Output the [x, y] coordinate of the center of the cell containing the given text.  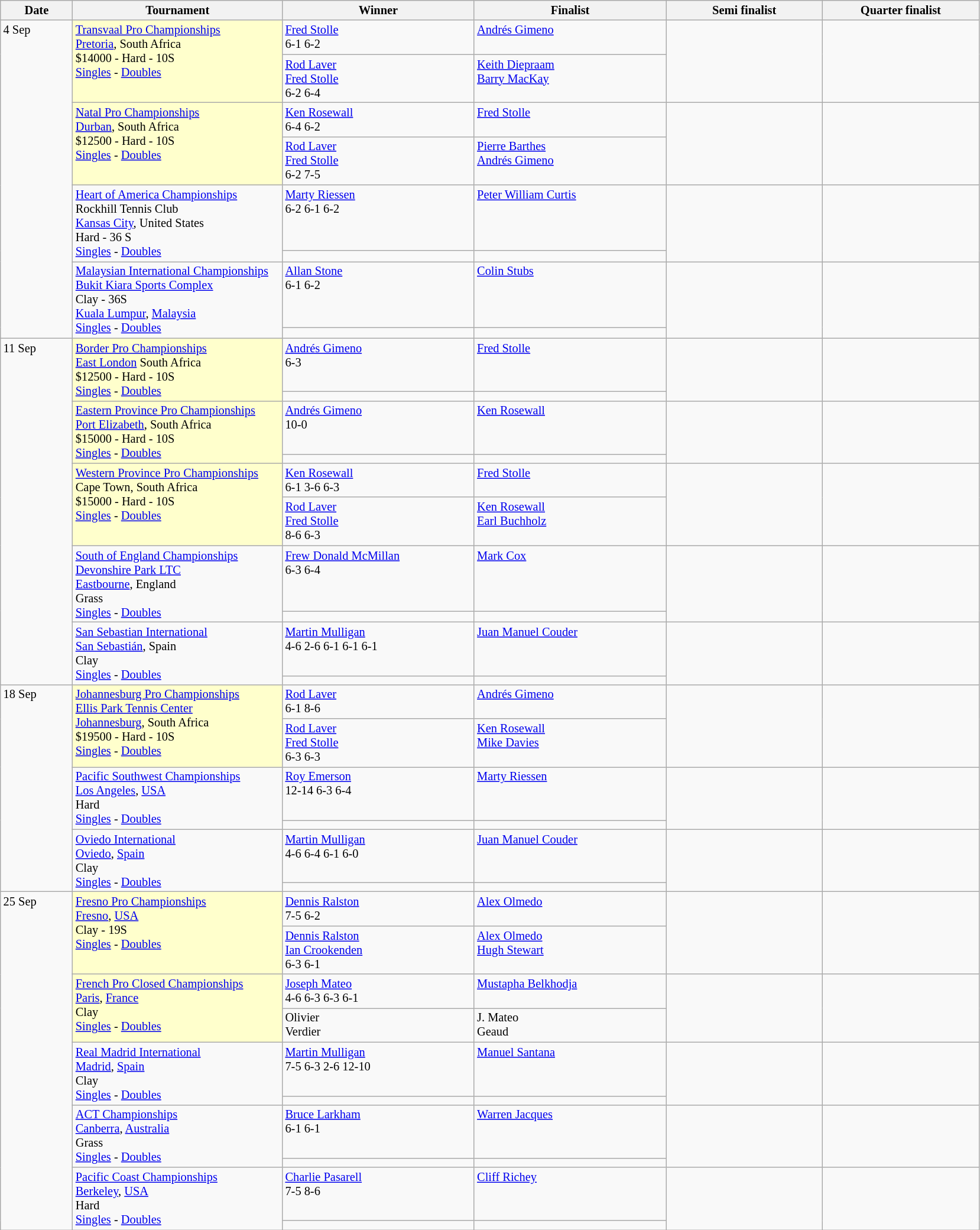
Peter William Curtis [570, 218]
Ken Rosewall6-4 6-2 [378, 119]
11 Sep [37, 511]
Marty Riessen [570, 793]
Dennis Ralston7-5 6-2 [378, 908]
Marty Riessen6-2 6-1 6-2 [378, 218]
Rod Laver Fred Stolle6-3 6-3 [378, 743]
Quarter finalist [901, 10]
South of England ChampionshipsDevonshire Park LTCEastbourne, EnglandGrassSingles - Doubles [177, 584]
Alex Olmedo Hugh Stewart [570, 950]
Ken Rosewall Earl Buchholz [570, 521]
Real Madrid International Madrid, Spain ClaySingles - Doubles [177, 1073]
Rod Laver Fred Stolle8-6 6-3 [378, 521]
Frew Donald McMillan6-3 6-4 [378, 578]
Manuel Santana [570, 1069]
25 Sep [37, 1060]
Charlie Pasarell7-5 8-6 [378, 1193]
Bruce Larkham6-1 6-1 [378, 1131]
Roy Emerson12-14 6-3 6-4 [378, 793]
Ken Rosewall [570, 427]
Ken Rosewall Mike Davies [570, 743]
Martin Mulligan4-6 6-4 6-1 6-0 [378, 856]
Cliff Richey [570, 1193]
Winner [378, 10]
Colin Stubs [570, 294]
Natal Pro ChampionshipsDurban, South Africa$12500 - Hard - 10SSingles - Doubles [177, 143]
Warren Jacques [570, 1131]
Rod Laver6-1 8-6 [378, 702]
Western Province Pro ChampionshipsCape Town, South Africa$15000 - Hard - 10SSingles - Doubles [177, 504]
Date [37, 10]
Martin Mulligan4-6 2-6 6-1 6-1 6-1 [378, 648]
Johannesburg Pro ChampionshipsEllis Park Tennis CenterJohannesburg, South Africa$19500 - Hard - 10SSingles - Doubles [177, 726]
Heart of America ChampionshipsRockhill Tennis ClubKansas City, United StatesHard - 36 SSingles - Doubles [177, 223]
Eastern Province Pro ChampionshipsPort Elizabeth, South Africa$15000 - Hard - 10SSingles - Doubles [177, 432]
Finalist [570, 10]
Joseph Mateo4-6 6-3 6-3 6-1 [378, 991]
San Sebastian InternationalSan Sebastián, SpainClaySingles - Doubles [177, 653]
Fred Stolle6-1 6-2 [378, 37]
Border Pro ChampionshipsEast London South Africa$12500 - Hard - 10SSingles - Doubles [177, 369]
Allan Stone6-1 6-2 [378, 294]
Martin Mulligan7-5 6-3 2-6 12-10 [378, 1069]
Mark Cox [570, 578]
ACT Championships Canberra, AustraliaGrassSingles - Doubles [177, 1136]
Keith Diepraam Barry MacKay [570, 79]
Andrés Gimeno10-0 [378, 427]
Rod Laver Fred Stolle6-2 7-5 [378, 161]
Semi finalist [745, 10]
Transvaal Pro ChampionshipsPretoria, South Africa$14000 - Hard - 10SSingles - Doubles [177, 61]
Pacific Southwest ChampionshipsLos Angeles, USAHard Singles - Doubles [177, 798]
Pacific Coast Championships Berkeley, USAHard Singles - Doubles [177, 1198]
Tournament [177, 10]
Fresno Pro Championships Fresno, USAClay - 19SSingles - Doubles [177, 933]
Oviedo InternationalOviedo, SpainClaySingles - Doubles [177, 861]
Pierre Barthes Andrés Gimeno [570, 161]
Olivier Verdier [378, 1025]
French Pro Closed ChampionshipsParis, FranceClay Singles - Doubles [177, 1008]
4 Sep [37, 179]
Andrés Gimeno6-3 [378, 365]
18 Sep [37, 788]
Ken Rosewall6-1 3-6 6-3 [378, 480]
Dennis Ralston Ian Crookenden6-3 6-1 [378, 950]
Mustapha Belkhodja [570, 991]
Malaysian International ChampionshipsBukit Kiara Sports ComplexClay - 36SKuala Lumpur, MalaysiaSingles - Doubles [177, 300]
Alex Olmedo [570, 908]
Rod Laver Fred Stolle6-2 6-4 [378, 79]
J. Mateo Geaud [570, 1025]
